Extract the (X, Y) coordinate from the center of the cell holding the provided text.  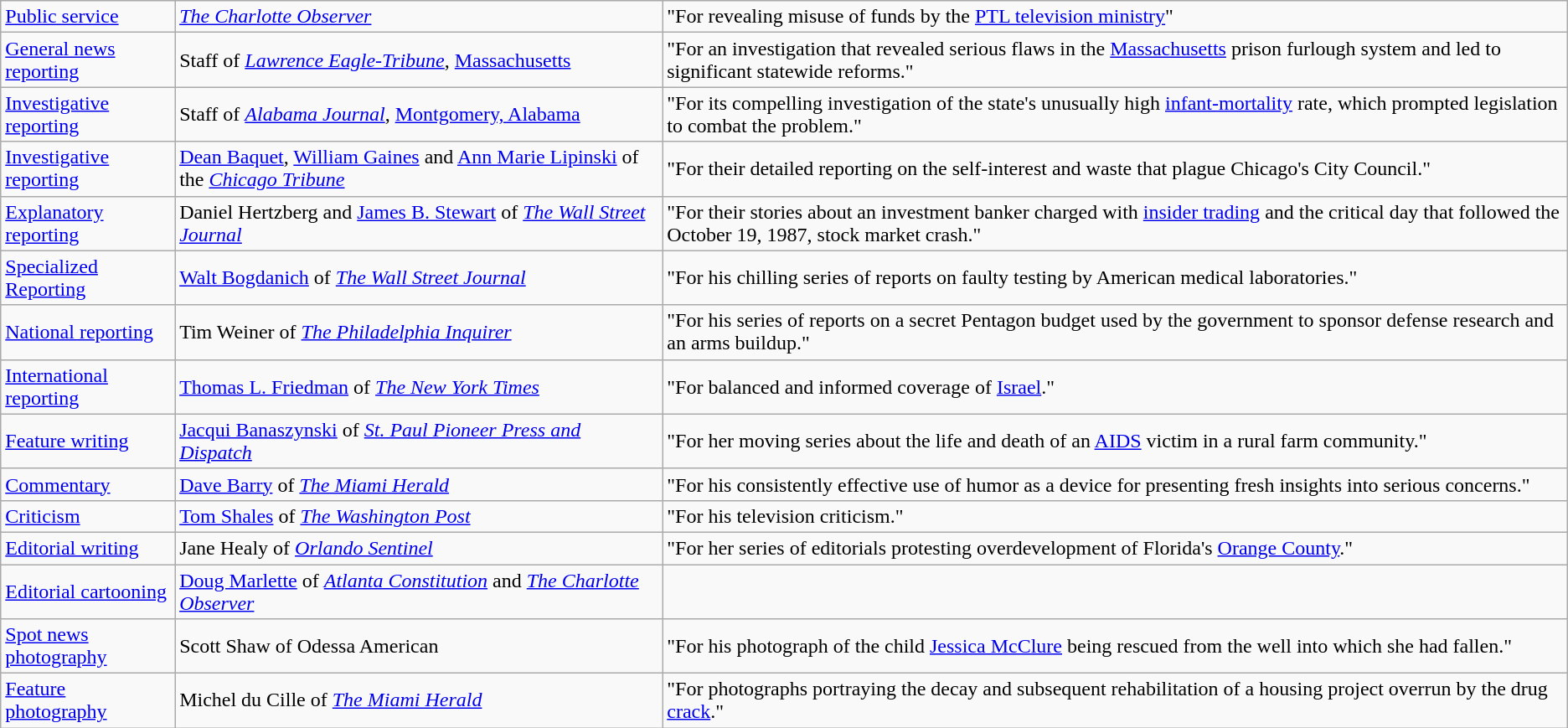
Tim Weiner of The Philadelphia Inquirer (419, 332)
"For photographs portraying the decay and subsequent rehabilitation of a housing project overrun by the drug crack." (1116, 700)
Doug Marlette of Atlanta Constitution and The Charlotte Observer (419, 591)
Tom Shales of The Washington Post (419, 516)
Scott Shaw of Odessa American (419, 647)
Staff of Alabama Journal, Montgomery, Alabama (419, 114)
Staff of Lawrence Eagle-Tribune, Massachusetts (419, 60)
Feature writing (88, 441)
"For his chilling series of reports on faulty testing by American medical laboratories." (1116, 278)
Jacqui Banaszynski of St. Paul Pioneer Press and Dispatch (419, 441)
The Charlotte Observer (419, 17)
Walt Bogdanich of The Wall Street Journal (419, 278)
"For revealing misuse of funds by the PTL television ministry" (1116, 17)
Thomas L. Friedman of The New York Times (419, 387)
Commentary (88, 484)
Editorial writing (88, 548)
National reporting (88, 332)
Editorial cartooning (88, 591)
Jane Healy of Orlando Sentinel (419, 548)
Feature photography (88, 700)
Dave Barry of The Miami Herald (419, 484)
Daniel Hertzberg and James B. Stewart of The Wall Street Journal (419, 223)
General news reporting (88, 60)
"For balanced and informed coverage of Israel." (1116, 387)
"For his photograph of the child Jessica McClure being rescued from the well into which she had fallen." (1116, 647)
Dean Baquet, William Gaines and Ann Marie Lipinski of the Chicago Tribune (419, 169)
"For her series of editorials protesting overdevelopment of Florida's Orange County." (1116, 548)
"For his television criticism." (1116, 516)
Public service (88, 17)
"For her moving series about the life and death of an AIDS victim in a rural farm community." (1116, 441)
Michel du Cille of The Miami Herald (419, 700)
Explanatory reporting (88, 223)
"For its compelling investigation of the state's unusually high infant-mortality rate, which prompted legislation to combat the problem." (1116, 114)
"For his consistently effective use of humor as a device for presenting fresh insights into serious concerns." (1116, 484)
Criticism (88, 516)
"For an investigation that revealed serious flaws in the Massachusetts prison furlough system and led to significant statewide reforms." (1116, 60)
"For his series of reports on a secret Pentagon budget used by the government to sponsor defense research and an arms buildup." (1116, 332)
Spot news photography (88, 647)
Specialized Reporting (88, 278)
International reporting (88, 387)
"For their detailed reporting on the self-interest and waste that plague Chicago's City Council." (1116, 169)
